Provide the (X, Y) coordinate of the cell's center where the given text is located.  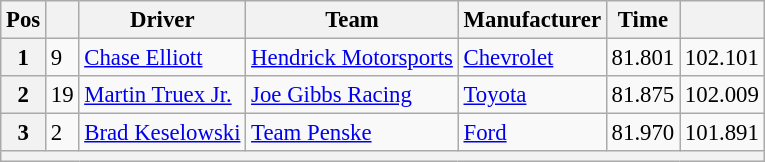
Chevrolet (532, 58)
Chase Elliott (162, 58)
Manufacturer (532, 20)
Martin Truex Jr. (162, 95)
3 (24, 133)
1 (24, 58)
Hendrick Motorsports (352, 58)
Ford (532, 133)
102.101 (722, 58)
81.801 (642, 58)
Joe Gibbs Racing (352, 95)
Driver (162, 20)
Time (642, 20)
81.875 (642, 95)
Toyota (532, 95)
Team (352, 20)
Pos (24, 20)
102.009 (722, 95)
101.891 (722, 133)
Team Penske (352, 133)
9 (62, 58)
81.970 (642, 133)
Brad Keselowski (162, 133)
19 (62, 95)
